Output the [x, y] coordinate of the center of the cell containing the given text.  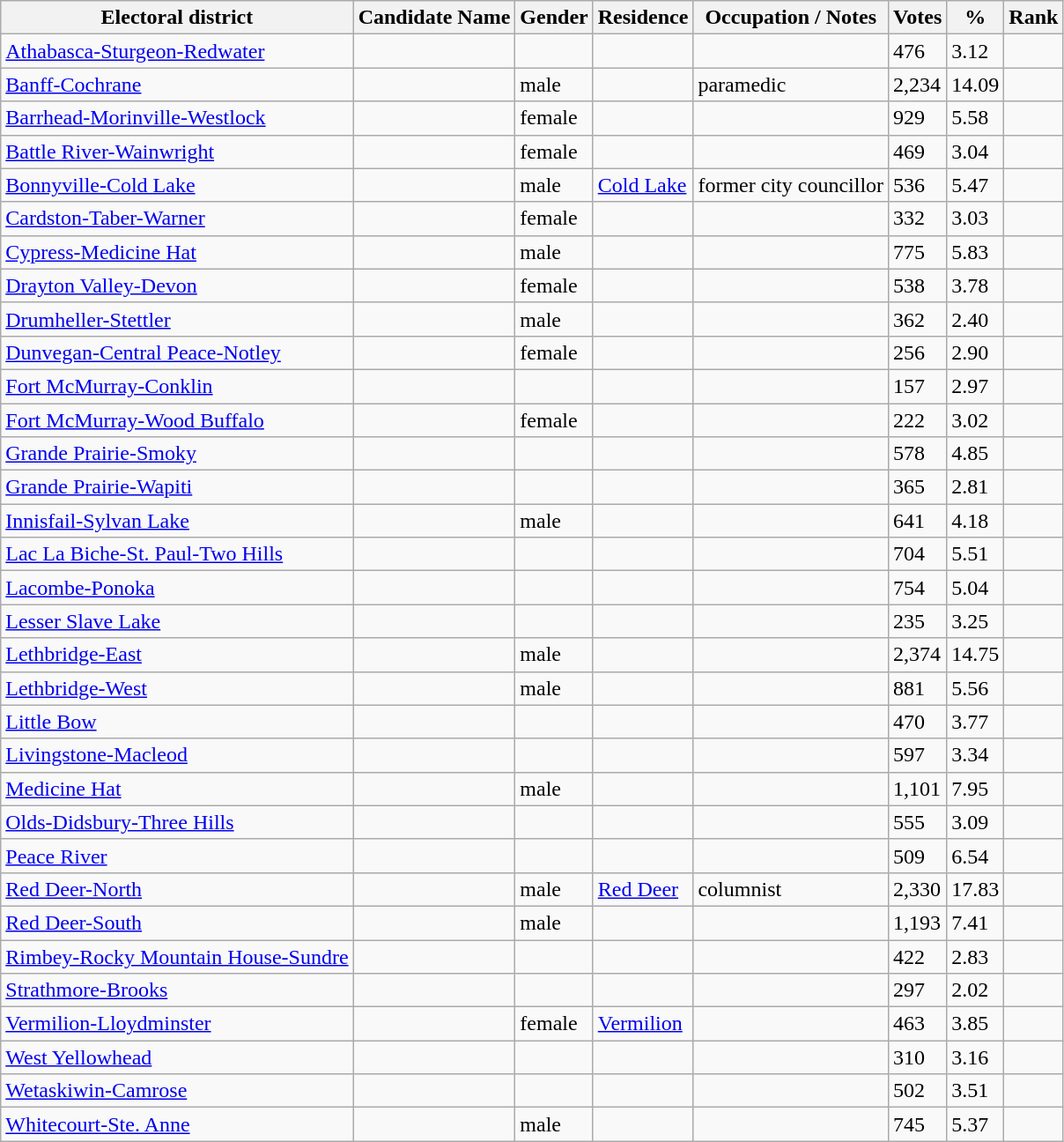
235 [918, 621]
3.03 [976, 219]
754 [918, 588]
502 [918, 1091]
4.85 [976, 454]
Wetaskiwin-Camrose [177, 1091]
14.75 [976, 655]
641 [918, 521]
2.90 [976, 352]
Fort McMurray-Wood Buffalo [177, 420]
Banff-Cochrane [177, 85]
Residence [643, 18]
14.09 [976, 85]
West Yellowhead [177, 1057]
2,374 [918, 655]
Rank [1034, 18]
3.09 [976, 822]
Grande Prairie-Wapiti [177, 487]
5.37 [976, 1124]
Athabasca-Sturgeon-Redwater [177, 51]
3.77 [976, 722]
Lethbridge-East [177, 655]
Vermilion [643, 1024]
17.83 [976, 889]
365 [918, 487]
3.04 [976, 152]
Innisfail-Sylvan Lake [177, 521]
881 [918, 688]
157 [918, 386]
Grande Prairie-Smoky [177, 454]
1,101 [918, 789]
555 [918, 822]
Red Deer-North [177, 889]
Electoral district [177, 18]
2,234 [918, 85]
3.34 [976, 755]
Drayton Valley-Devon [177, 285]
463 [918, 1024]
Dunvegan-Central Peace-Notley [177, 352]
Votes [918, 18]
310 [918, 1057]
Fort McMurray-Conklin [177, 386]
Olds-Didsbury-Three Hills [177, 822]
5.83 [976, 252]
3.12 [976, 51]
5.51 [976, 554]
222 [918, 420]
2,330 [918, 889]
Cold Lake [643, 185]
5.58 [976, 118]
Livingstone-Macleod [177, 755]
469 [918, 152]
Red Deer-South [177, 923]
Lacombe-Ponoka [177, 588]
Battle River-Wainwright [177, 152]
5.04 [976, 588]
775 [918, 252]
Strathmore-Brooks [177, 990]
Red Deer [643, 889]
332 [918, 219]
2.40 [976, 319]
3.51 [976, 1091]
Medicine Hat [177, 789]
3.78 [976, 285]
7.41 [976, 923]
597 [918, 755]
536 [918, 185]
5.56 [976, 688]
745 [918, 1124]
3.25 [976, 621]
422 [918, 956]
1,193 [918, 923]
Barrhead-Morinville-Westlock [177, 118]
476 [918, 51]
Gender [554, 18]
Cardston-Taber-Warner [177, 219]
Lac La Biche-St. Paul-Two Hills [177, 554]
paramedic [791, 85]
3.85 [976, 1024]
Drumheller-Stettler [177, 319]
Peace River [177, 856]
Cypress-Medicine Hat [177, 252]
Rimbey-Rocky Mountain House-Sundre [177, 956]
538 [918, 285]
509 [918, 856]
Lethbridge-West [177, 688]
4.18 [976, 521]
704 [918, 554]
2.81 [976, 487]
2.97 [976, 386]
5.47 [976, 185]
297 [918, 990]
Vermilion-Lloydminster [177, 1024]
Lesser Slave Lake [177, 621]
Whitecourt-Ste. Anne [177, 1124]
Little Bow [177, 722]
578 [918, 454]
Bonnyville-Cold Lake [177, 185]
Occupation / Notes [791, 18]
256 [918, 352]
columnist [791, 889]
Candidate Name [434, 18]
470 [918, 722]
7.95 [976, 789]
929 [918, 118]
6.54 [976, 856]
former city councillor [791, 185]
2.83 [976, 956]
3.16 [976, 1057]
2.02 [976, 990]
3.02 [976, 420]
% [976, 18]
362 [918, 319]
